Output the (x, y) coordinate of the center of the cell containing the given text.  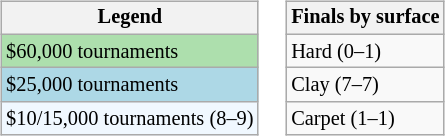
Clay (7–7) (365, 85)
Legend (130, 18)
$10/15,000 tournaments (8–9) (130, 119)
Finals by surface (365, 18)
$60,000 tournaments (130, 51)
$25,000 tournaments (130, 85)
Carpet (1–1) (365, 119)
Hard (0–1) (365, 51)
